Identify which cell holds the provided text, then report its [X, Y] central coordinate. 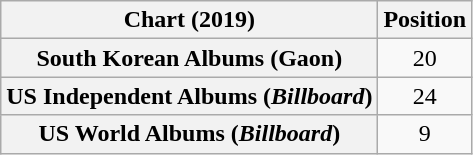
US World Albums (Billboard) [190, 134]
20 [425, 58]
24 [425, 96]
Position [425, 20]
South Korean Albums (Gaon) [190, 58]
Chart (2019) [190, 20]
9 [425, 134]
US Independent Albums (Billboard) [190, 96]
